Determine the (X, Y) coordinate at the center of the cell enclosing the given text.  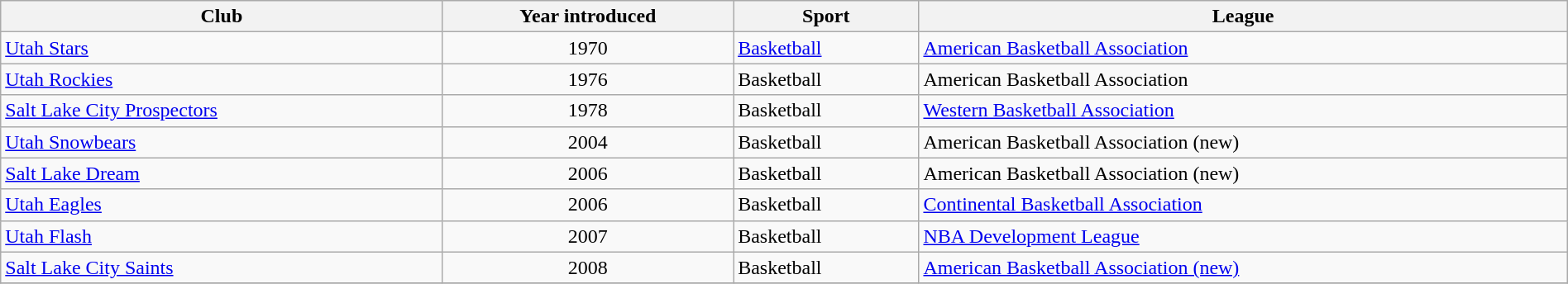
Salt Lake City Saints (222, 267)
Utah Stars (222, 48)
2004 (588, 142)
Utah Snowbears (222, 142)
1970 (588, 48)
2007 (588, 236)
Continental Basketball Association (1243, 205)
1976 (588, 79)
Salt Lake Dream (222, 173)
League (1243, 17)
Utah Eagles (222, 205)
Utah Flash (222, 236)
Salt Lake City Prospectors (222, 111)
Club (222, 17)
1978 (588, 111)
2008 (588, 267)
NBA Development League (1243, 236)
Sport (826, 17)
Utah Rockies (222, 79)
Year introduced (588, 17)
Western Basketball Association (1243, 111)
